Scan for the cell matching the given text and deliver its (x, y) coordinate at center. 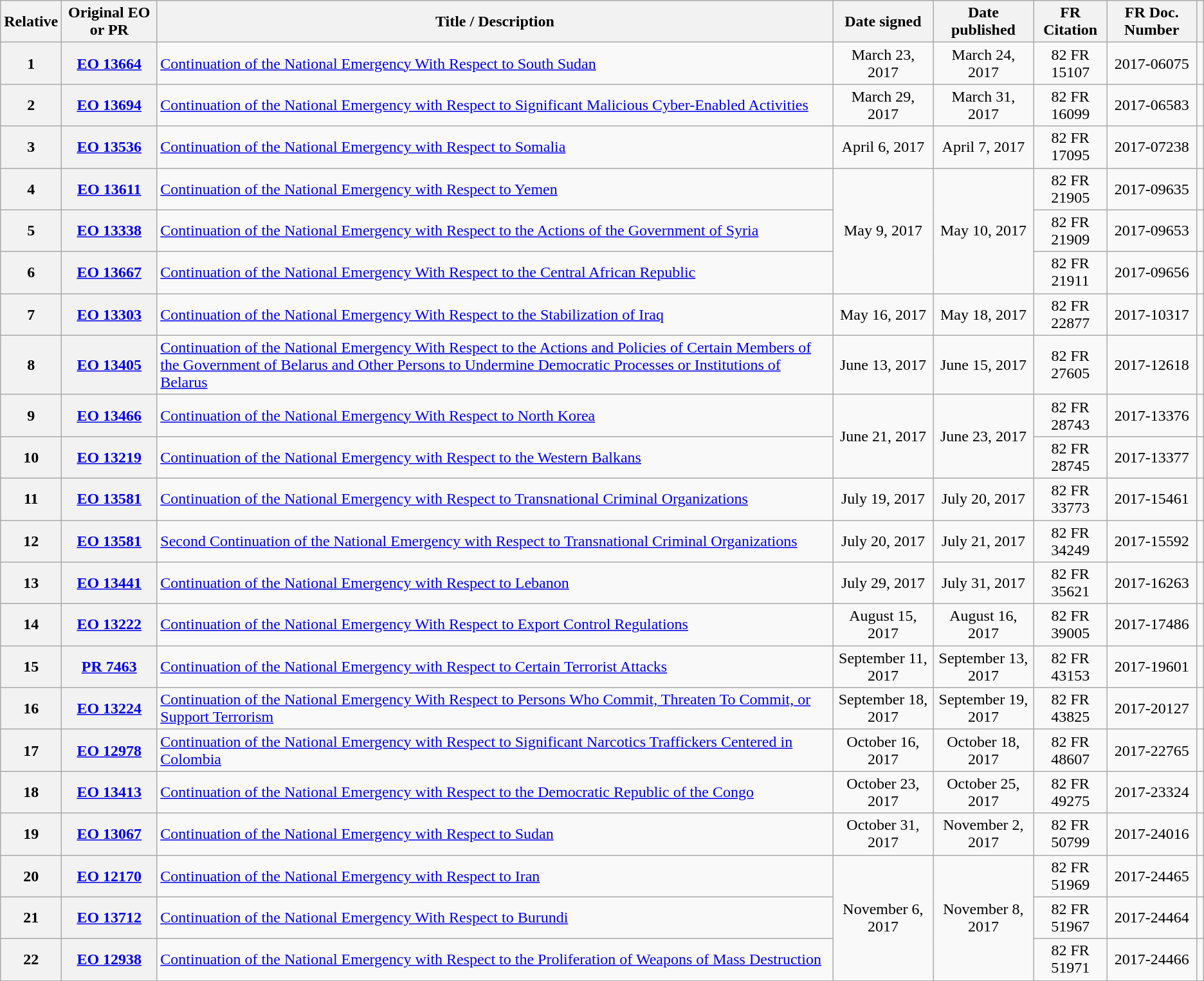
2017-07238 (1151, 147)
82 FR 33773 (1070, 499)
3 (31, 147)
2017-23324 (1151, 793)
82 FR 34249 (1070, 540)
EO 13694 (109, 105)
Continuation of the National Emergency with Respect to Yemen (495, 189)
September 13, 2017 (983, 666)
82 FR 43153 (1070, 666)
EO 13405 (109, 365)
82 FR 21909 (1070, 230)
Second Continuation of the National Emergency with Respect to Transnational Criminal Organizations (495, 540)
2017-13377 (1151, 457)
2017-10317 (1151, 314)
82 FR 28745 (1070, 457)
Date published (983, 22)
82 FR 21905 (1070, 189)
82 FR 21911 (1070, 273)
82 FR 51971 (1070, 960)
11 (31, 499)
Continuation of the National Emergency with Respect to Significant Malicious Cyber-Enabled Activities (495, 105)
82 FR 17095 (1070, 147)
October 25, 2017 (983, 793)
EO 13611 (109, 189)
82 FR 27605 (1070, 365)
April 7, 2017 (983, 147)
Continuation of the National Emergency With Respect to Persons Who Commit, Threaten To Commit, or Support Terrorism (495, 709)
4 (31, 189)
November 2, 2017 (983, 834)
EO 13536 (109, 147)
June 15, 2017 (983, 365)
Title / Description (495, 22)
June 21, 2017 (883, 436)
82 FR 51969 (1070, 876)
PR 7463 (109, 666)
2017-09635 (1151, 189)
82 FR 16099 (1070, 105)
October 31, 2017 (883, 834)
Continuation of the National Emergency with Respect to Transnational Criminal Organizations (495, 499)
FR Doc. Number (1151, 22)
Continuation of the National Emergency With Respect to Burundi (495, 917)
Continuation of the National Emergency with Respect to Lebanon (495, 583)
EO 13667 (109, 273)
2 (31, 105)
2017-24466 (1151, 960)
Continuation of the National Emergency With Respect to North Korea (495, 416)
12 (31, 540)
EO 13224 (109, 709)
82 FR 22877 (1070, 314)
July 19, 2017 (883, 499)
Continuation of the National Emergency With Respect to the Central African Republic (495, 273)
July 29, 2017 (883, 583)
8 (31, 365)
82 FR 43825 (1070, 709)
Continuation of the National Emergency with Respect to the Western Balkans (495, 457)
Continuation of the National Emergency with Respect to the Actions of the Government of Syria (495, 230)
Continuation of the National Emergency With Respect to South Sudan (495, 63)
2017-16263 (1151, 583)
82 FR 50799 (1070, 834)
Original EO or PR (109, 22)
14 (31, 625)
July 31, 2017 (983, 583)
EO 13712 (109, 917)
Continuation of the National Emergency with Respect to Significant Narcotics Traffickers Centered in Colombia (495, 750)
2017-24016 (1151, 834)
Continuation of the National Emergency with Respect to Iran (495, 876)
21 (31, 917)
July 21, 2017 (983, 540)
Continuation of the National Emergency With Respect to the Stabilization of Iraq (495, 314)
13 (31, 583)
2017-20127 (1151, 709)
March 24, 2017 (983, 63)
Relative (31, 22)
August 15, 2017 (883, 625)
2017-06583 (1151, 105)
1 (31, 63)
Continuation of the National Emergency with Respect to Sudan (495, 834)
EO 13664 (109, 63)
Continuation of the National Emergency With Respect to Export Control Regulations (495, 625)
22 (31, 960)
EO 13222 (109, 625)
5 (31, 230)
Continuation of the National Emergency with Respect to the Proliferation of Weapons of Mass Destruction (495, 960)
82 FR 35621 (1070, 583)
2017-06075 (1151, 63)
82 FR 49275 (1070, 793)
September 11, 2017 (883, 666)
82 FR 48607 (1070, 750)
9 (31, 416)
EO 13466 (109, 416)
2017-15461 (1151, 499)
2017-24465 (1151, 876)
18 (31, 793)
82 FR 15107 (1070, 63)
May 10, 2017 (983, 230)
October 16, 2017 (883, 750)
EO 13219 (109, 457)
October 18, 2017 (983, 750)
September 19, 2017 (983, 709)
April 6, 2017 (883, 147)
October 23, 2017 (883, 793)
Date signed (883, 22)
March 23, 2017 (883, 63)
Continuation of the National Emergency with Respect to Certain Terrorist Attacks (495, 666)
2017-19601 (1151, 666)
82 FR 51967 (1070, 917)
EO 13067 (109, 834)
16 (31, 709)
May 9, 2017 (883, 230)
March 29, 2017 (883, 105)
FR Citation (1070, 22)
7 (31, 314)
EO 12978 (109, 750)
2017-09653 (1151, 230)
20 (31, 876)
2017-13376 (1151, 416)
March 31, 2017 (983, 105)
June 13, 2017 (883, 365)
2017-22765 (1151, 750)
Continuation of the National Emergency with Respect to the Democratic Republic of the Congo (495, 793)
EO 13303 (109, 314)
15 (31, 666)
EO 13413 (109, 793)
6 (31, 273)
EO 13441 (109, 583)
June 23, 2017 (983, 436)
2017-15592 (1151, 540)
EO 12938 (109, 960)
2017-09656 (1151, 273)
2017-24464 (1151, 917)
November 6, 2017 (883, 917)
19 (31, 834)
September 18, 2017 (883, 709)
2017-17486 (1151, 625)
82 FR 39005 (1070, 625)
82 FR 28743 (1070, 416)
May 16, 2017 (883, 314)
EO 13338 (109, 230)
November 8, 2017 (983, 917)
Continuation of the National Emergency with Respect to Somalia (495, 147)
17 (31, 750)
2017-12618 (1151, 365)
May 18, 2017 (983, 314)
EO 12170 (109, 876)
10 (31, 457)
August 16, 2017 (983, 625)
